Capture the cell that displays the provided text and extract its (x, y) central coordinate. 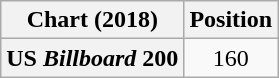
160 (231, 58)
Position (231, 20)
Chart (2018) (92, 20)
US Billboard 200 (92, 58)
